For the text-containing cell, return its midpoint in (X, Y) coordinate format. 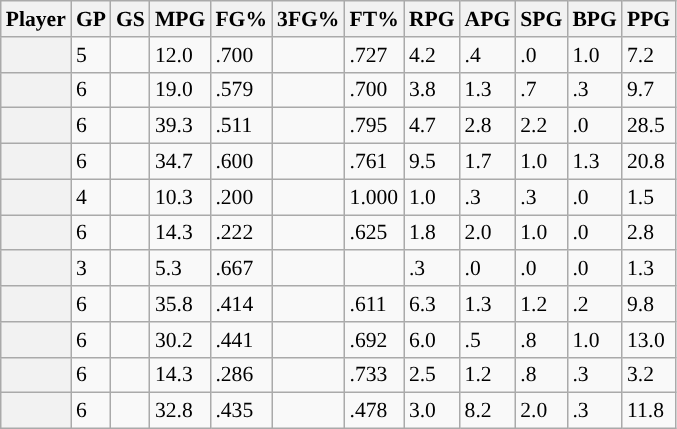
.761 (374, 162)
.414 (241, 304)
9.7 (648, 90)
.795 (374, 126)
MPG (180, 19)
.600 (241, 162)
.692 (374, 340)
4.2 (432, 55)
6.3 (432, 304)
PPG (648, 19)
2.2 (541, 126)
1.7 (488, 162)
.2 (594, 304)
13.0 (648, 340)
.727 (374, 55)
3.8 (432, 90)
7.2 (648, 55)
3.0 (432, 411)
28.5 (648, 126)
34.7 (180, 162)
1.8 (432, 233)
32.8 (180, 411)
GS (130, 19)
GP (91, 19)
RPG (432, 19)
.7 (541, 90)
2.5 (432, 375)
.511 (241, 126)
4 (91, 197)
.478 (374, 411)
11.8 (648, 411)
.4 (488, 55)
Player (36, 19)
12.0 (180, 55)
3FG% (308, 19)
FG% (241, 19)
.625 (374, 233)
1.000 (374, 197)
.5 (488, 340)
.200 (241, 197)
35.8 (180, 304)
.611 (374, 304)
4.7 (432, 126)
9.8 (648, 304)
5 (91, 55)
5.3 (180, 269)
.579 (241, 90)
.286 (241, 375)
39.3 (180, 126)
.435 (241, 411)
20.8 (648, 162)
BPG (594, 19)
.441 (241, 340)
.222 (241, 233)
3.2 (648, 375)
9.5 (432, 162)
.733 (374, 375)
10.3 (180, 197)
8.2 (488, 411)
.667 (241, 269)
6.0 (432, 340)
APG (488, 19)
SPG (541, 19)
FT% (374, 19)
30.2 (180, 340)
19.0 (180, 90)
1.5 (648, 197)
3 (91, 269)
